Pinpoint the cell where the given text exists, returning its [X, Y] midpoint coordinate. 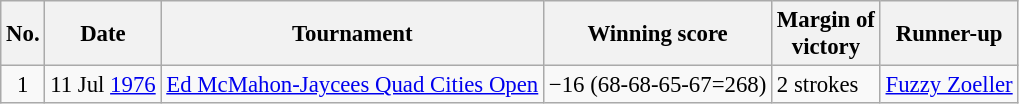
Date [103, 34]
Tournament [352, 34]
1 [23, 85]
No. [23, 34]
Fuzzy Zoeller [949, 85]
2 strokes [826, 85]
−16 (68-68-65-67=268) [658, 85]
Winning score [658, 34]
Margin ofvictory [826, 34]
Ed McMahon-Jaycees Quad Cities Open [352, 85]
11 Jul 1976 [103, 85]
Runner-up [949, 34]
